From the cell containing the given text, extract its center point as [X, Y] coordinate. 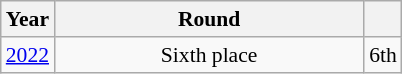
Round [209, 19]
Year [28, 19]
2022 [28, 55]
6th [383, 55]
Sixth place [209, 55]
